Extract the [x, y] coordinate from the center of the cell holding the provided text.  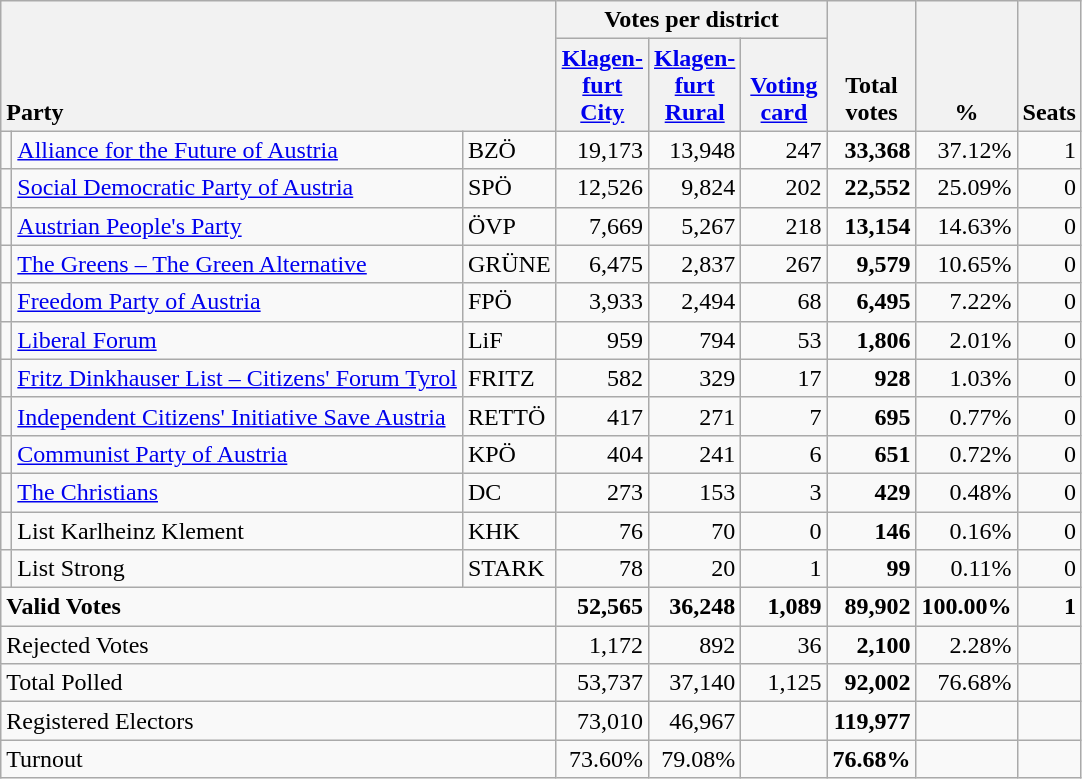
Fritz Dinkhauser List – Citizens' Forum Tyrol [238, 378]
959 [602, 340]
Votingcard [784, 85]
KPÖ [509, 454]
10.65% [966, 264]
13,154 [872, 226]
73,010 [602, 721]
273 [602, 492]
Turnout [278, 759]
0.72% [966, 454]
List Karlheinz Klement [238, 531]
267 [784, 264]
417 [602, 416]
1,089 [784, 607]
Freedom Party of Austria [238, 302]
Totalvotes [872, 66]
Independent Citizens' Initiative Save Austria [238, 416]
DC [509, 492]
RETTÖ [509, 416]
7 [784, 416]
19,173 [602, 150]
6,495 [872, 302]
Austrian People's Party [238, 226]
Communist Party of Austria [238, 454]
794 [694, 340]
FPÖ [509, 302]
6 [784, 454]
33,368 [872, 150]
2,100 [872, 645]
119,977 [872, 721]
329 [694, 378]
12,526 [602, 188]
KHK [509, 531]
Liberal Forum [238, 340]
22,552 [872, 188]
20 [694, 569]
651 [872, 454]
FRITZ [509, 378]
100.00% [966, 607]
1,806 [872, 340]
70 [694, 531]
Alliance for the Future of Austria [238, 150]
79.08% [694, 759]
2,837 [694, 264]
5,267 [694, 226]
0.48% [966, 492]
78 [602, 569]
36 [784, 645]
582 [602, 378]
92,002 [872, 683]
7.22% [966, 302]
53 [784, 340]
37.12% [966, 150]
17 [784, 378]
Votes per district [692, 20]
695 [872, 416]
25.09% [966, 188]
BZÖ [509, 150]
36,248 [694, 607]
53,737 [602, 683]
The Christians [238, 492]
429 [872, 492]
14.63% [966, 226]
Rejected Votes [278, 645]
Klagen-furtCity [602, 85]
271 [694, 416]
2.01% [966, 340]
% [966, 66]
The Greens – The Green Alternative [238, 264]
0.16% [966, 531]
13,948 [694, 150]
0.77% [966, 416]
247 [784, 150]
892 [694, 645]
73.60% [602, 759]
2,494 [694, 302]
SPÖ [509, 188]
GRÜNE [509, 264]
153 [694, 492]
3 [784, 492]
LiF [509, 340]
241 [694, 454]
1,125 [784, 683]
37,140 [694, 683]
0.11% [966, 569]
6,475 [602, 264]
46,967 [694, 721]
928 [872, 378]
52,565 [602, 607]
404 [602, 454]
7,669 [602, 226]
89,902 [872, 607]
99 [872, 569]
Valid Votes [278, 607]
Total Polled [278, 683]
68 [784, 302]
Seats [1049, 66]
List Strong [238, 569]
146 [872, 531]
218 [784, 226]
202 [784, 188]
Party [278, 66]
STARK [509, 569]
9,579 [872, 264]
1.03% [966, 378]
1,172 [602, 645]
Klagen-furtRural [694, 85]
Social Democratic Party of Austria [238, 188]
ÖVP [509, 226]
3,933 [602, 302]
Registered Electors [278, 721]
9,824 [694, 188]
76 [602, 531]
2.28% [966, 645]
